Identify which cell holds the provided text, then report its [x, y] central coordinate. 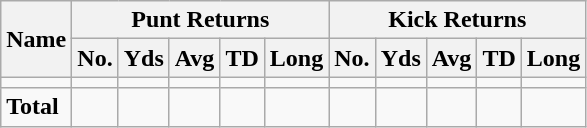
Punt Returns [200, 20]
Kick Returns [458, 20]
Name [36, 39]
Total [36, 107]
